Detect which cell encompasses the target text, then output its [x, y] center coordinate. 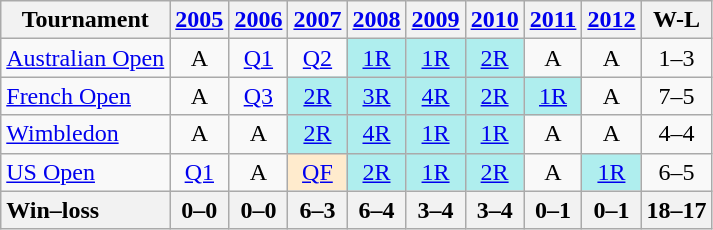
Tournament [86, 20]
1–3 [676, 58]
4–4 [676, 134]
Q3 [258, 96]
2010 [494, 20]
18–17 [676, 210]
2012 [612, 20]
French Open [86, 96]
Win–loss [86, 210]
6–3 [318, 210]
US Open [86, 172]
6–5 [676, 172]
Australian Open [86, 58]
2006 [258, 20]
Q2 [318, 58]
2008 [376, 20]
W-L [676, 20]
7–5 [676, 96]
2009 [436, 20]
2005 [200, 20]
6–4 [376, 210]
QF [318, 172]
2007 [318, 20]
2011 [553, 20]
3R [376, 96]
Wimbledon [86, 134]
